Return [x, y] of the center of cell containing provided text 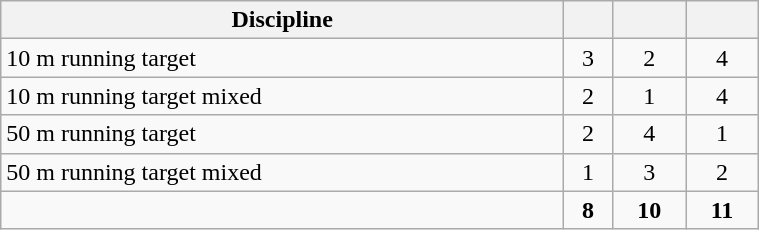
50 m running target mixed [282, 172]
10 m running target mixed [282, 96]
8 [588, 210]
50 m running target [282, 134]
10 m running target [282, 58]
Discipline [282, 20]
10 [649, 210]
11 [722, 210]
